Determine the [x, y] coordinate at the center of the cell enclosing the given text.  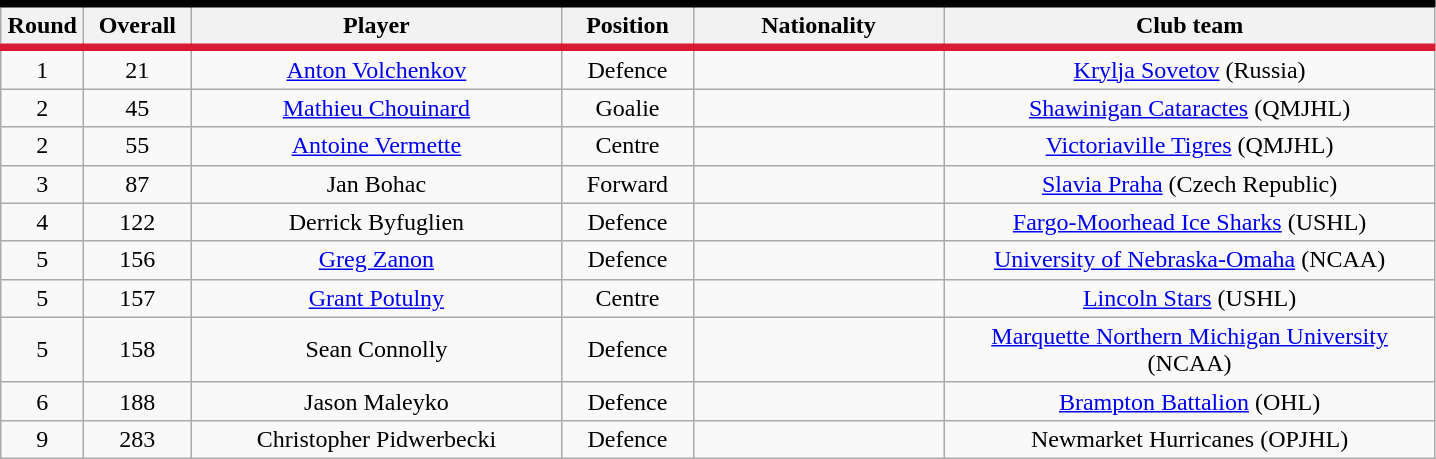
Overall [138, 26]
55 [138, 146]
21 [138, 68]
Christopher Pidwerbecki [376, 439]
3 [42, 184]
Slavia Praha (Czech Republic) [1190, 184]
122 [138, 222]
Jason Maleyko [376, 401]
1 [42, 68]
188 [138, 401]
45 [138, 108]
6 [42, 401]
Player [376, 26]
Forward [628, 184]
Marquette Northern Michigan University (NCAA) [1190, 350]
157 [138, 298]
Fargo-Moorhead Ice Sharks (USHL) [1190, 222]
9 [42, 439]
Anton Volchenkov [376, 68]
Victoriaville Tigres (QMJHL) [1190, 146]
Antoine Vermette [376, 146]
4 [42, 222]
Brampton Battalion (OHL) [1190, 401]
Newmarket Hurricanes (OPJHL) [1190, 439]
Round [42, 26]
Club team [1190, 26]
158 [138, 350]
Goalie [628, 108]
Position [628, 26]
Grant Potulny [376, 298]
Sean Connolly [376, 350]
87 [138, 184]
Shawinigan Cataractes (QMJHL) [1190, 108]
Krylja Sovetov (Russia) [1190, 68]
Nationality [818, 26]
283 [138, 439]
Derrick Byfuglien [376, 222]
Jan Bohac [376, 184]
Mathieu Chouinard [376, 108]
University of Nebraska-Omaha (NCAA) [1190, 260]
Greg Zanon [376, 260]
156 [138, 260]
Lincoln Stars (USHL) [1190, 298]
